Identify which cell holds the provided text, then report its (x, y) central coordinate. 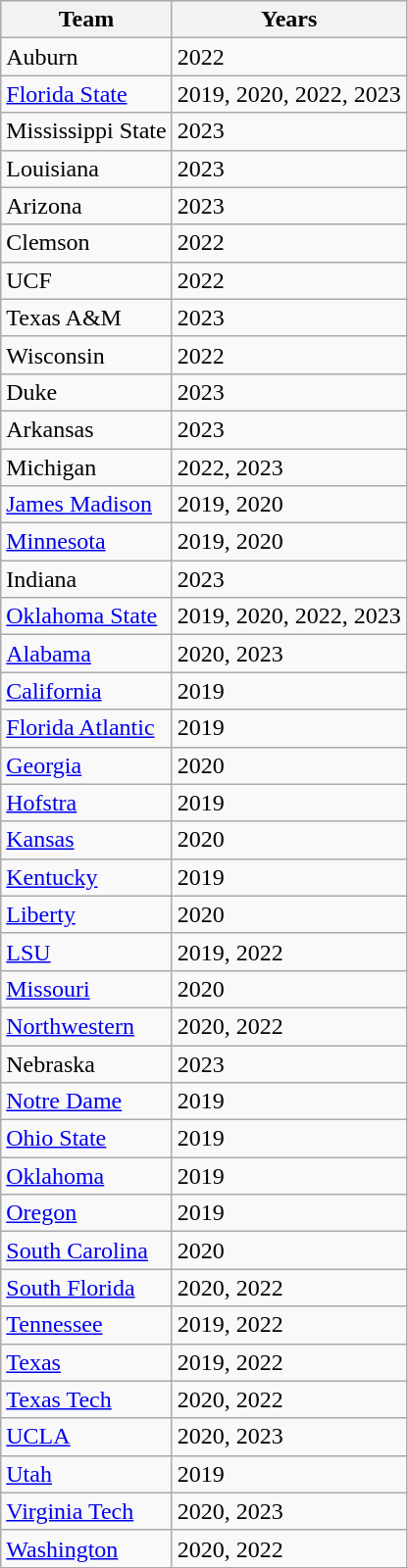
Liberty (86, 914)
Arizona (86, 206)
Indiana (86, 579)
Oregon (86, 1213)
South Florida (86, 1288)
Clemson (86, 243)
Team (86, 20)
Notre Dame (86, 1102)
Florida State (86, 94)
Louisiana (86, 169)
California (86, 691)
Kentucky (86, 877)
2022, 2023 (288, 467)
Duke (86, 392)
Florida Atlantic (86, 728)
Nebraska (86, 1063)
LSU (86, 952)
Kansas (86, 840)
Oklahoma State (86, 616)
Tennessee (86, 1325)
Northwestern (86, 1026)
James Madison (86, 505)
Texas (86, 1362)
UCLA (86, 1437)
Minnesota (86, 542)
Utah (86, 1474)
Arkansas (86, 429)
Oklahoma (86, 1176)
UCF (86, 280)
Missouri (86, 989)
Texas A&M (86, 318)
Auburn (86, 57)
Virginia Tech (86, 1511)
Alabama (86, 654)
Mississippi State (86, 131)
Michigan (86, 467)
Texas Tech (86, 1399)
Washington (86, 1548)
Georgia (86, 765)
Wisconsin (86, 355)
South Carolina (86, 1250)
Hofstra (86, 803)
Years (288, 20)
Ohio State (86, 1139)
